Return the [x, y] coordinate for the center point of the cell that contains the specified text.  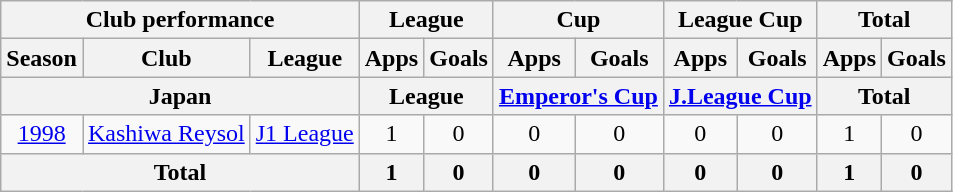
J.League Cup [740, 96]
Season [42, 58]
Japan [180, 96]
Club [166, 58]
Emperor's Cup [578, 96]
Club performance [180, 20]
Cup [578, 20]
1998 [42, 134]
J1 League [304, 134]
League Cup [740, 20]
Kashiwa Reysol [166, 134]
